Pinpoint the cell where the given text exists, returning its [x, y] midpoint coordinate. 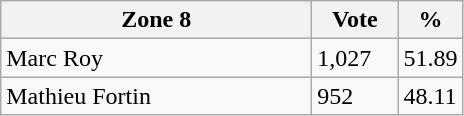
Marc Roy [156, 58]
Vote [355, 20]
952 [355, 96]
1,027 [355, 58]
48.11 [430, 96]
Mathieu Fortin [156, 96]
51.89 [430, 58]
% [430, 20]
Zone 8 [156, 20]
